Search for the cell housing the specified text and yield its (X, Y) center coordinate. 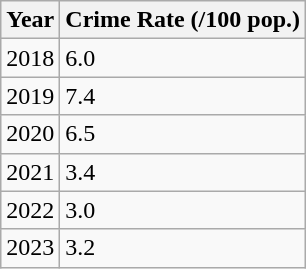
2020 (30, 134)
3.0 (183, 210)
Year (30, 20)
2021 (30, 172)
2023 (30, 248)
3.4 (183, 172)
6.5 (183, 134)
Crime Rate (/100 pop.) (183, 20)
2019 (30, 96)
2018 (30, 58)
3.2 (183, 248)
2022 (30, 210)
6.0 (183, 58)
7.4 (183, 96)
